Detect which cell encompasses the target text, then output its [X, Y] center coordinate. 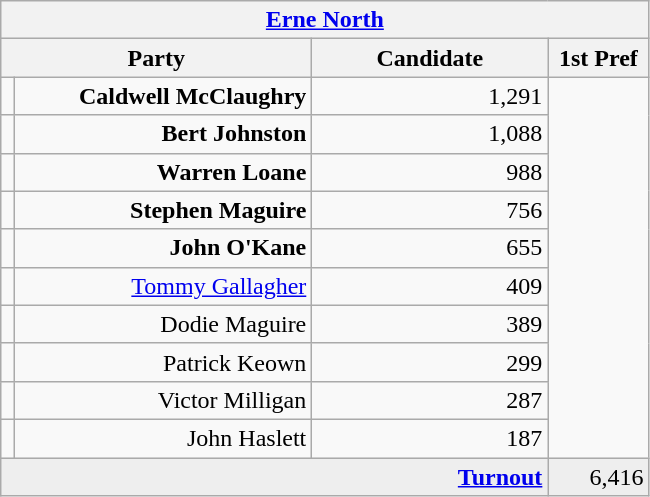
187 [430, 438]
756 [430, 210]
Party [156, 58]
1st Pref [598, 58]
Turnout [274, 477]
1,291 [430, 96]
Erne North [325, 20]
Warren Loane [164, 172]
6,416 [598, 477]
Stephen Maguire [164, 210]
John Haslett [164, 438]
Bert Johnston [164, 134]
Candidate [430, 58]
John O'Kane [164, 248]
389 [430, 324]
Victor Milligan [164, 400]
655 [430, 248]
299 [430, 362]
Caldwell McClaughry [164, 96]
1,088 [430, 134]
Tommy Gallagher [164, 286]
Patrick Keown [164, 362]
287 [430, 400]
409 [430, 286]
988 [430, 172]
Dodie Maguire [164, 324]
